Scan for the cell matching the given text and deliver its [x, y] coordinate at center. 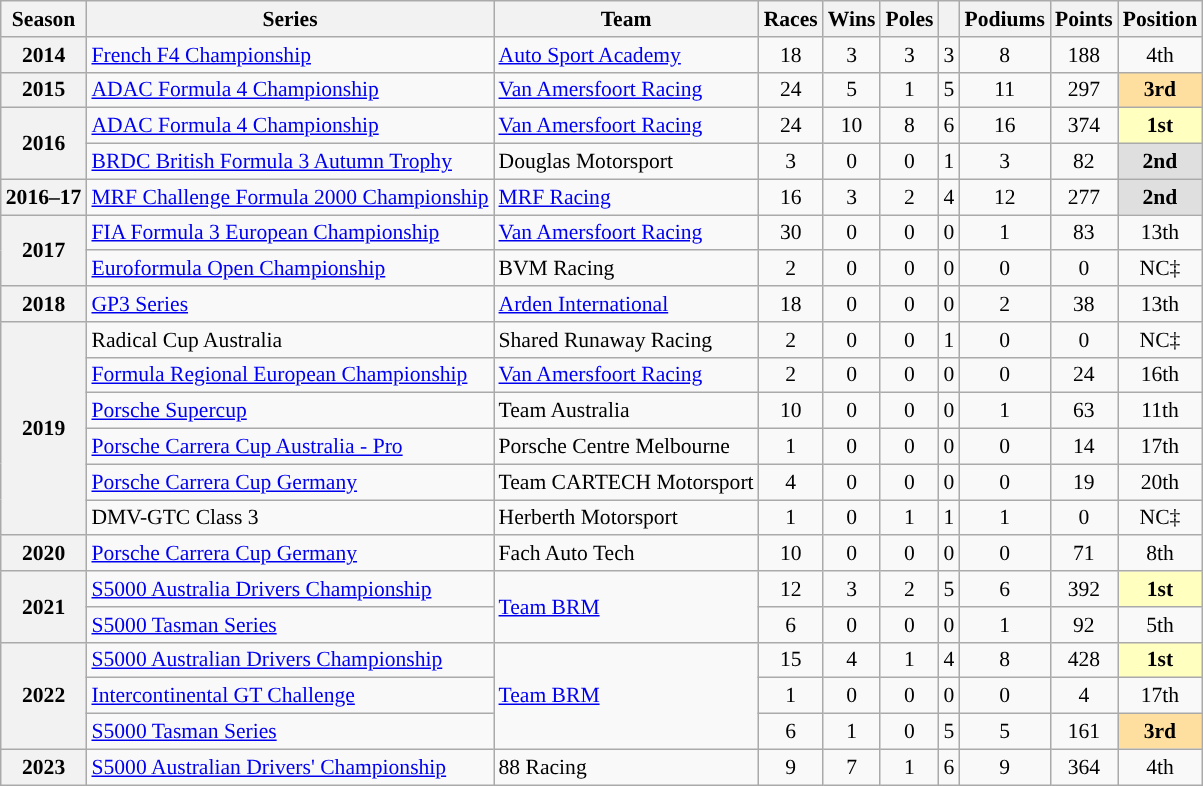
2015 [44, 90]
BRDC British Formula 3 Autumn Trophy [290, 162]
15 [791, 660]
Podiums [1004, 19]
Fach Auto Tech [626, 554]
19 [1084, 482]
2017 [44, 250]
82 [1084, 162]
188 [1084, 55]
374 [1084, 126]
297 [1084, 90]
2020 [44, 554]
83 [1084, 233]
428 [1084, 660]
2021 [44, 606]
2023 [44, 767]
Poles [909, 19]
2016–17 [44, 197]
Team Australia [626, 411]
Series [290, 19]
Herberth Motorsport [626, 518]
BVM Racing [626, 269]
5th [1160, 625]
14 [1084, 447]
30 [791, 233]
Porsche Centre Melbourne [626, 447]
Team [626, 19]
Porsche Carrera Cup Australia - Pro [290, 447]
Races [791, 19]
S5000 Australian Drivers' Championship [290, 767]
71 [1084, 554]
2018 [44, 304]
French F4 Championship [290, 55]
Arden International [626, 304]
161 [1084, 732]
MRF Challenge Formula 2000 Championship [290, 197]
2022 [44, 696]
Position [1160, 19]
S5000 Australian Drivers Championship [290, 660]
2014 [44, 55]
92 [1084, 625]
2019 [44, 429]
7 [852, 767]
20th [1160, 482]
Season [44, 19]
Intercontinental GT Challenge [290, 696]
63 [1084, 411]
88 Racing [626, 767]
11th [1160, 411]
392 [1084, 589]
364 [1084, 767]
DMV-GTC Class 3 [290, 518]
Formula Regional European Championship [290, 375]
16th [1160, 375]
Wins [852, 19]
Douglas Motorsport [626, 162]
277 [1084, 197]
Euroformula Open Championship [290, 269]
Team CARTECH Motorsport [626, 482]
MRF Racing [626, 197]
8th [1160, 554]
S5000 Australia Drivers Championship [290, 589]
FIA Formula 3 European Championship [290, 233]
2016 [44, 144]
Radical Cup Australia [290, 340]
GP3 Series [290, 304]
38 [1084, 304]
Auto Sport Academy [626, 55]
11 [1004, 90]
Points [1084, 19]
Shared Runaway Racing [626, 340]
Porsche Supercup [290, 411]
